For the text-containing cell, return its midpoint in [X, Y] coordinate format. 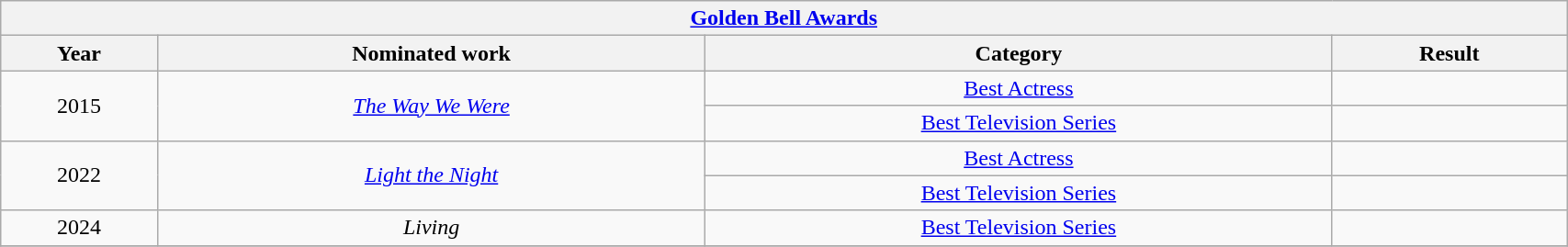
Year [79, 53]
Result [1450, 53]
Golden Bell Awards [784, 18]
Nominated work [432, 53]
2015 [79, 106]
2022 [79, 175]
Living [432, 228]
The Way We Were [432, 106]
2024 [79, 228]
Category [1019, 53]
Light the Night [432, 175]
